Search for the cell housing the specified text and yield its [x, y] center coordinate. 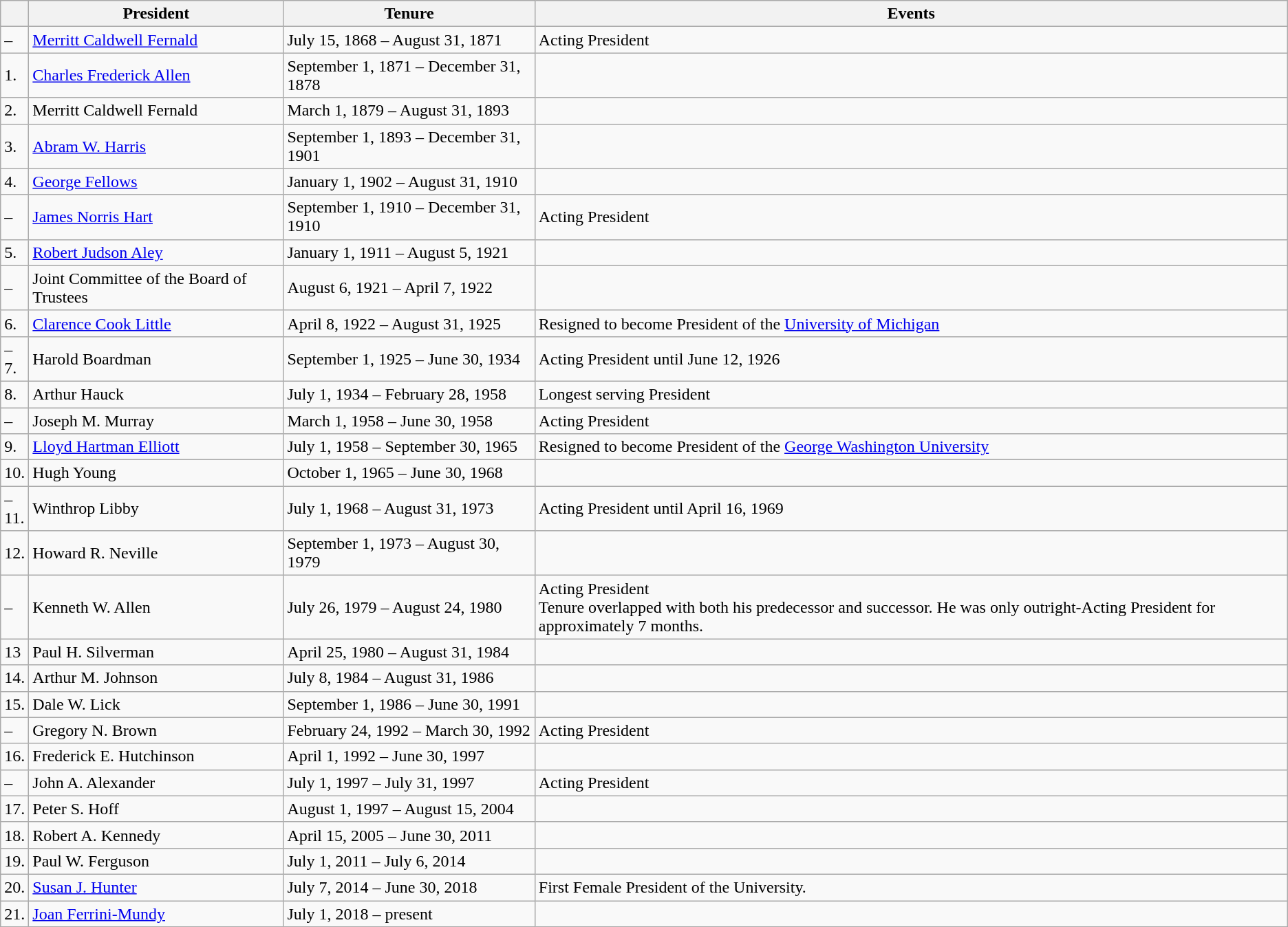
July 1, 1997 – July 31, 1997 [409, 783]
Arthur M. Johnson [156, 678]
13 [15, 652]
18. [15, 835]
September 1, 1910 – December 31, 1910 [409, 217]
Frederick E. Hutchinson [156, 756]
Arthur Hauck [156, 394]
January 1, 1911 – August 5, 1921 [409, 252]
3. [15, 146]
Susan J. Hunter [156, 887]
January 1, 1902 – August 31, 1910 [409, 182]
6. [15, 323]
April 8, 1922 – August 31, 1925 [409, 323]
Acting President until June 12, 1926 [911, 359]
15. [15, 704]
Dale W. Lick [156, 704]
2. [15, 111]
July 26, 1979 – August 24, 1980 [409, 607]
Acting President until April 16, 1969 [911, 509]
Robert Judson Aley [156, 252]
Joseph M. Murray [156, 420]
Robert A. Kennedy [156, 835]
September 1, 1973 – August 30, 1979 [409, 553]
–11. [15, 509]
September 1, 1871 – December 31, 1878 [409, 76]
Tenure [409, 14]
Harold Boardman [156, 359]
21. [15, 914]
July 8, 1984 – August 31, 1986 [409, 678]
Charles Frederick Allen [156, 76]
Paul H. Silverman [156, 652]
First Female President of the University. [911, 887]
April 15, 2005 – June 30, 2011 [409, 835]
July 1, 2018 – present [409, 914]
Longest serving President [911, 394]
September 1, 1986 – June 30, 1991 [409, 704]
20. [15, 887]
10. [15, 473]
September 1, 1925 – June 30, 1934 [409, 359]
John A. Alexander [156, 783]
President [156, 14]
April 1, 1992 – June 30, 1997 [409, 756]
8. [15, 394]
14. [15, 678]
17. [15, 809]
July 7, 2014 – June 30, 2018 [409, 887]
August 1, 1997 – August 15, 2004 [409, 809]
Kenneth W. Allen [156, 607]
Acting President Tenure overlapped with both his predecessor and successor. He was only outright-Acting President for approximately 7 months. [911, 607]
April 25, 1980 – August 31, 1984 [409, 652]
1. [15, 76]
Howard R. Neville [156, 553]
Resigned to become President of the University of Michigan [911, 323]
Lloyd Hartman Elliott [156, 447]
March 1, 1879 – August 31, 1893 [409, 111]
Gregory N. Brown [156, 730]
August 6, 1921 – April 7, 1922 [409, 287]
Paul W. Ferguson [156, 861]
Events [911, 14]
July 1, 1958 – September 30, 1965 [409, 447]
July 1, 2011 – July 6, 2014 [409, 861]
9. [15, 447]
July 1, 1934 – February 28, 1958 [409, 394]
19. [15, 861]
October 1, 1965 – June 30, 1968 [409, 473]
Resigned to become President of the George Washington University [911, 447]
Joan Ferrini-Mundy [156, 914]
–7. [15, 359]
George Fellows [156, 182]
September 1, 1893 – December 31, 1901 [409, 146]
March 1, 1958 – June 30, 1958 [409, 420]
Clarence Cook Little [156, 323]
Peter S. Hoff [156, 809]
Abram W. Harris [156, 146]
12. [15, 553]
Hugh Young [156, 473]
James Norris Hart [156, 217]
February 24, 1992 – March 30, 1992 [409, 730]
5. [15, 252]
July 15, 1868 – August 31, 1871 [409, 40]
Joint Committee of the Board of Trustees [156, 287]
4. [15, 182]
16. [15, 756]
July 1, 1968 – August 31, 1973 [409, 509]
Winthrop Libby [156, 509]
